Scan for the cell matching the given text and deliver its (X, Y) coordinate at center. 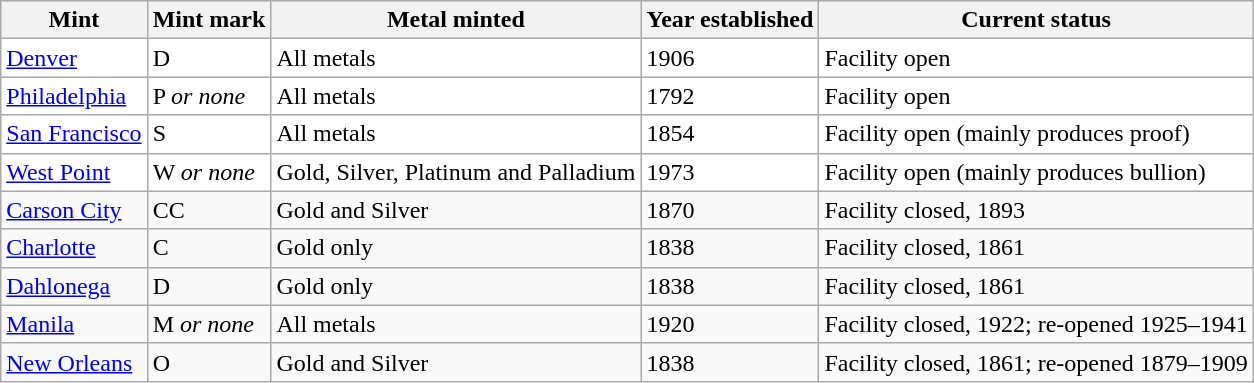
W or none (209, 172)
New Orleans (74, 362)
Manila (74, 324)
O (209, 362)
West Point (74, 172)
C (209, 248)
Current status (1036, 20)
Dahlonega (74, 286)
Facility closed, 1893 (1036, 210)
Facility closed, 1922; re-opened 1925–1941 (1036, 324)
1792 (730, 96)
M or none (209, 324)
S (209, 134)
Charlotte (74, 248)
1870 (730, 210)
1906 (730, 58)
1920 (730, 324)
1973 (730, 172)
Facility open (mainly produces proof) (1036, 134)
Metal minted (456, 20)
Mint (74, 20)
Denver (74, 58)
Carson City (74, 210)
CC (209, 210)
Facility open (mainly produces bullion) (1036, 172)
1854 (730, 134)
Philadelphia (74, 96)
Facility closed, 1861; re-opened 1879–1909 (1036, 362)
Year established (730, 20)
P or none (209, 96)
San Francisco (74, 134)
Gold, Silver, Platinum and Palladium (456, 172)
Mint mark (209, 20)
